Find where the given text appears and provide that cell's center as [x, y] coordinate. 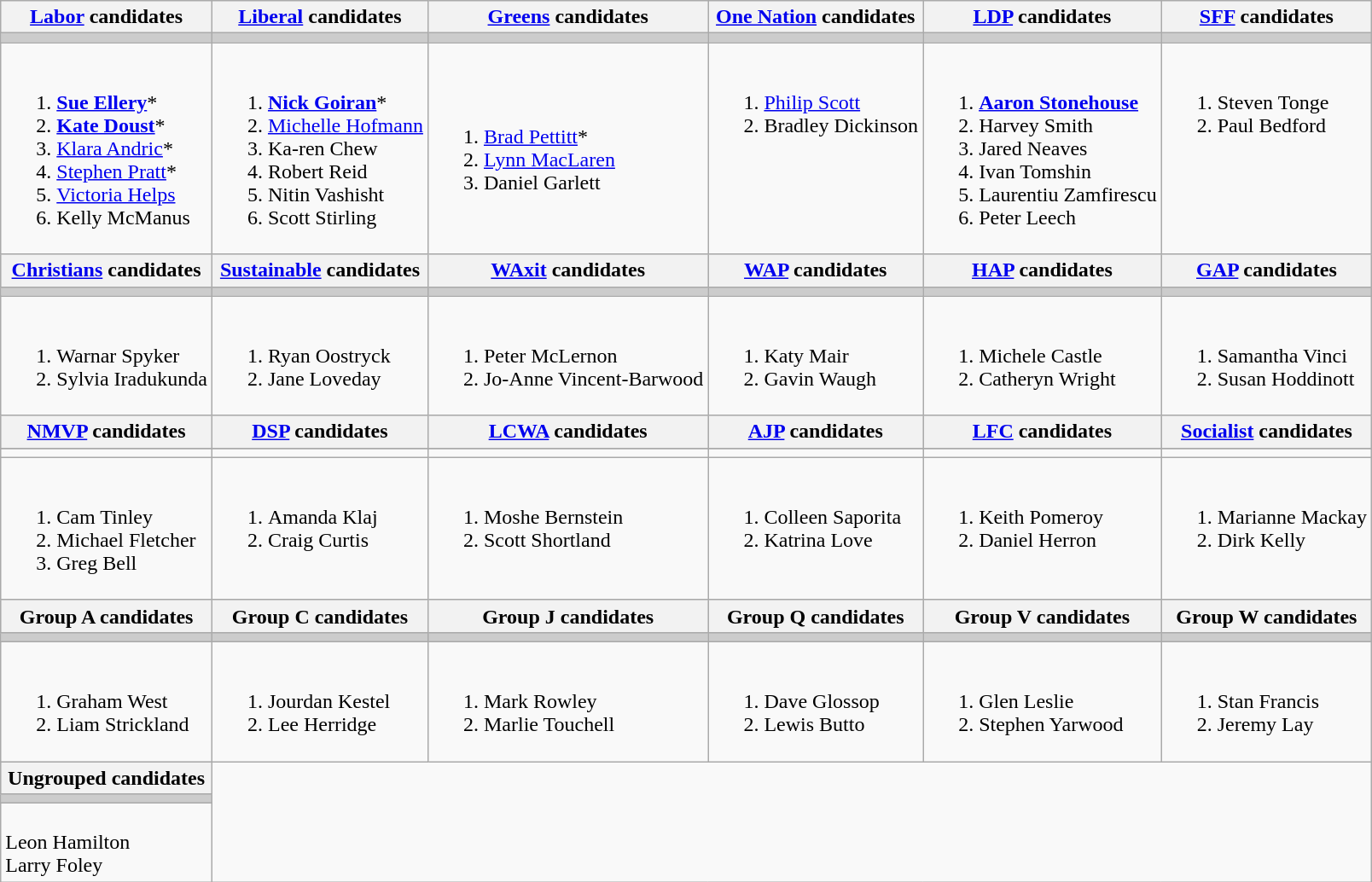
LCWA candidates [567, 432]
Group A candidates [107, 616]
Ungrouped candidates [107, 777]
Steven TongePaul Bedford [1266, 148]
Sue Ellery*Kate Doust*Klara Andric*Stephen Pratt*Victoria HelpsKelly McManus [107, 148]
Group W candidates [1266, 616]
Glen LeslieStephen Yarwood [1043, 701]
Group J candidates [567, 616]
Amanda KlajCraig Curtis [319, 529]
Labor candidates [107, 17]
Colleen SaporitaKatrina Love [816, 529]
Philip ScottBradley Dickinson [816, 148]
Group V candidates [1043, 616]
Marianne MackayDirk Kelly [1266, 529]
Greens candidates [567, 17]
LFC candidates [1043, 432]
Brad Pettitt*Lynn MacLarenDaniel Garlett [567, 148]
Cam TinleyMichael FletcherGreg Bell [107, 529]
GAP candidates [1266, 270]
Liberal candidates [319, 17]
WAP candidates [816, 270]
LDP candidates [1043, 17]
DSP candidates [319, 432]
Christians candidates [107, 270]
Mark RowleyMarlie Touchell [567, 701]
Graham WestLiam Strickland [107, 701]
Aaron StonehouseHarvey SmithJared NeavesIvan TomshinLaurentiu ZamfirescuPeter Leech [1043, 148]
HAP candidates [1043, 270]
WAxit candidates [567, 270]
Nick Goiran*Michelle HofmannKa-ren ChewRobert ReidNitin VashishtScott Stirling [319, 148]
Ryan OostryckJane Loveday [319, 356]
Warnar SpykerSylvia Iradukunda [107, 356]
Katy MairGavin Waugh [816, 356]
Group C candidates [319, 616]
Samantha VinciSusan Hoddinott [1266, 356]
Group Q candidates [816, 616]
Michele CastleCatheryn Wright [1043, 356]
Jourdan KestelLee Herridge [319, 701]
Sustainable candidates [319, 270]
SFF candidates [1266, 17]
NMVP candidates [107, 432]
Stan FrancisJeremy Lay [1266, 701]
One Nation candidates [816, 17]
Dave GlossopLewis Butto [816, 701]
Moshe BernsteinScott Shortland [567, 529]
Keith PomeroyDaniel Herron [1043, 529]
Peter McLernonJo-Anne Vincent-Barwood [567, 356]
Socialist candidates [1266, 432]
Leon Hamilton Larry Foley [107, 843]
AJP candidates [816, 432]
